Scan for the cell matching the given text and deliver its [X, Y] coordinate at center. 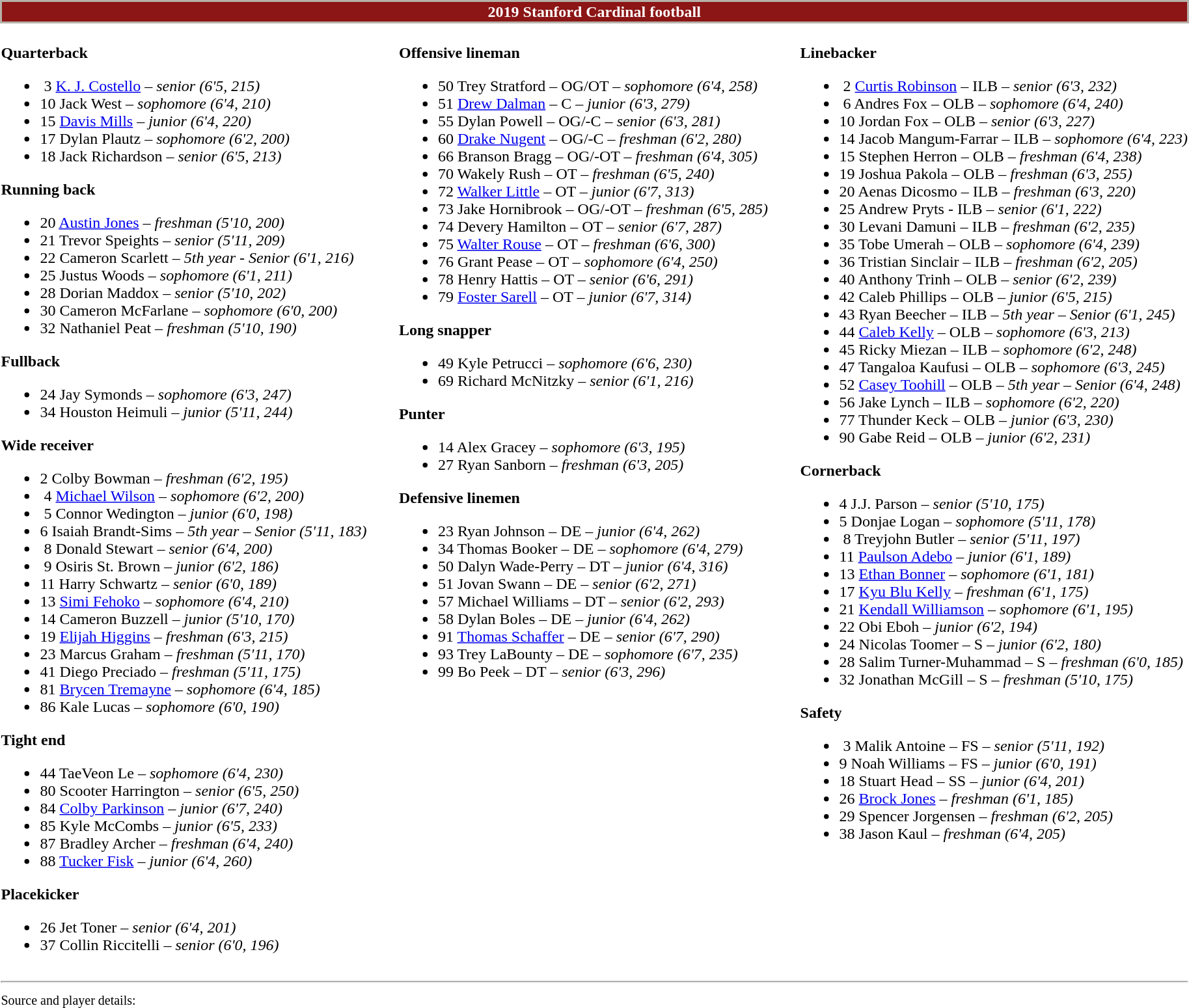
2019 Stanford Cardinal football [595, 12]
